For the text-containing cell, return its midpoint in [x, y] coordinate format. 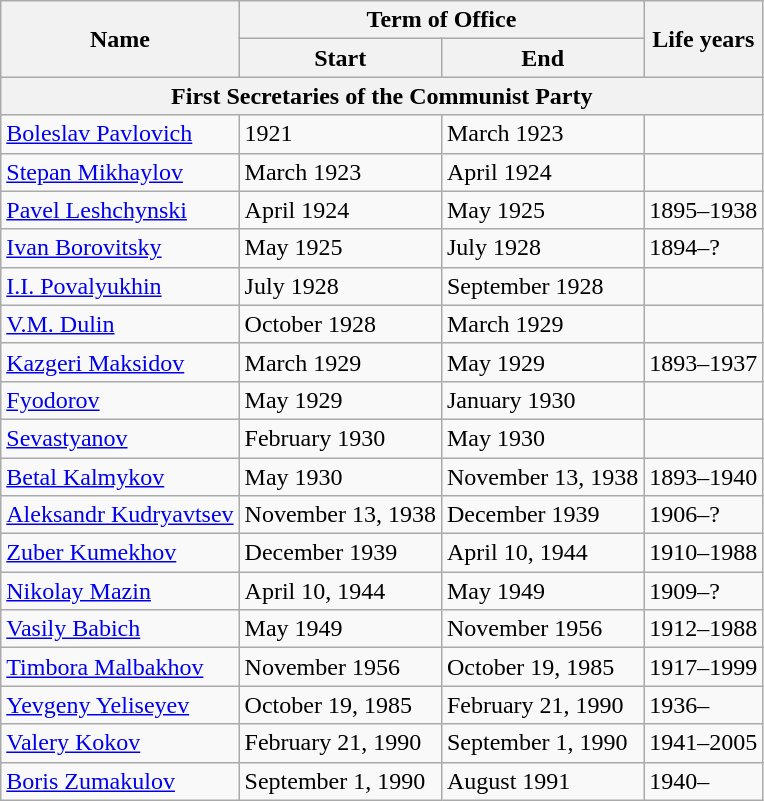
1893–1937 [704, 362]
1906–? [704, 515]
Aleksandr Kudryavtsev [120, 515]
First Secretaries of the Communist Party [382, 96]
1917–1999 [704, 667]
October 1928 [340, 324]
January 1930 [542, 400]
1941–2005 [704, 743]
Start [340, 58]
Timbora Malbakhov [120, 667]
Zuber Kumekhov [120, 553]
1940– [704, 781]
1895–1938 [704, 210]
1921 [340, 134]
Valery Kokov [120, 743]
Name [120, 39]
1893–1940 [704, 477]
1894–? [704, 248]
February 1930 [340, 438]
I.I. Povalyukhin [120, 286]
September 1928 [542, 286]
Kazgeri Maksidov [120, 362]
Fyodorov [120, 400]
V.M. Dulin [120, 324]
1936– [704, 705]
End [542, 58]
Life years [704, 39]
Vasily Babich [120, 629]
Sevastyanov [120, 438]
Term of Office [442, 20]
Nikolay Mazin [120, 591]
Yevgeny Yeliseyev [120, 705]
1909–? [704, 591]
Betal Kalmykov [120, 477]
1912–1988 [704, 629]
Pavel Leshchynski [120, 210]
August 1991 [542, 781]
Stepan Mikhaylov [120, 172]
Boleslav Pavlovich [120, 134]
Ivan Borovitsky [120, 248]
Boris Zumakulov [120, 781]
1910–1988 [704, 553]
